Locate the cell with the specified text and output its [x, y] center coordinate. 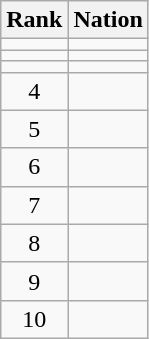
7 [34, 205]
5 [34, 129]
9 [34, 281]
6 [34, 167]
Rank [34, 20]
Nation [108, 20]
8 [34, 243]
10 [34, 319]
4 [34, 91]
